Scan for the cell matching the given text and deliver its [x, y] coordinate at center. 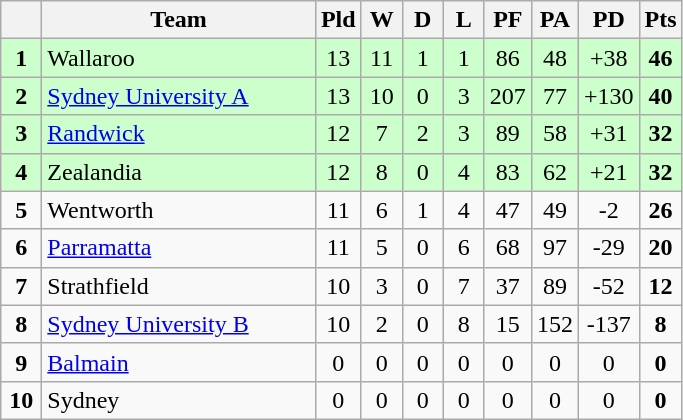
Pts [660, 20]
15 [508, 324]
-29 [608, 248]
48 [554, 58]
46 [660, 58]
Balmain [179, 362]
+21 [608, 172]
W [382, 20]
Randwick [179, 134]
20 [660, 248]
PF [508, 20]
+38 [608, 58]
Sydney [179, 400]
Zealandia [179, 172]
Parramatta [179, 248]
207 [508, 96]
58 [554, 134]
49 [554, 210]
77 [554, 96]
68 [508, 248]
PA [554, 20]
Wentworth [179, 210]
Team [179, 20]
-137 [608, 324]
37 [508, 286]
L [464, 20]
86 [508, 58]
PD [608, 20]
Strathfield [179, 286]
26 [660, 210]
+31 [608, 134]
Sydney University B [179, 324]
40 [660, 96]
-2 [608, 210]
Sydney University A [179, 96]
-52 [608, 286]
D [422, 20]
Wallaroo [179, 58]
47 [508, 210]
Pld [338, 20]
83 [508, 172]
152 [554, 324]
97 [554, 248]
+130 [608, 96]
9 [22, 362]
62 [554, 172]
